Detect which cell encompasses the target text, then output its (x, y) center coordinate. 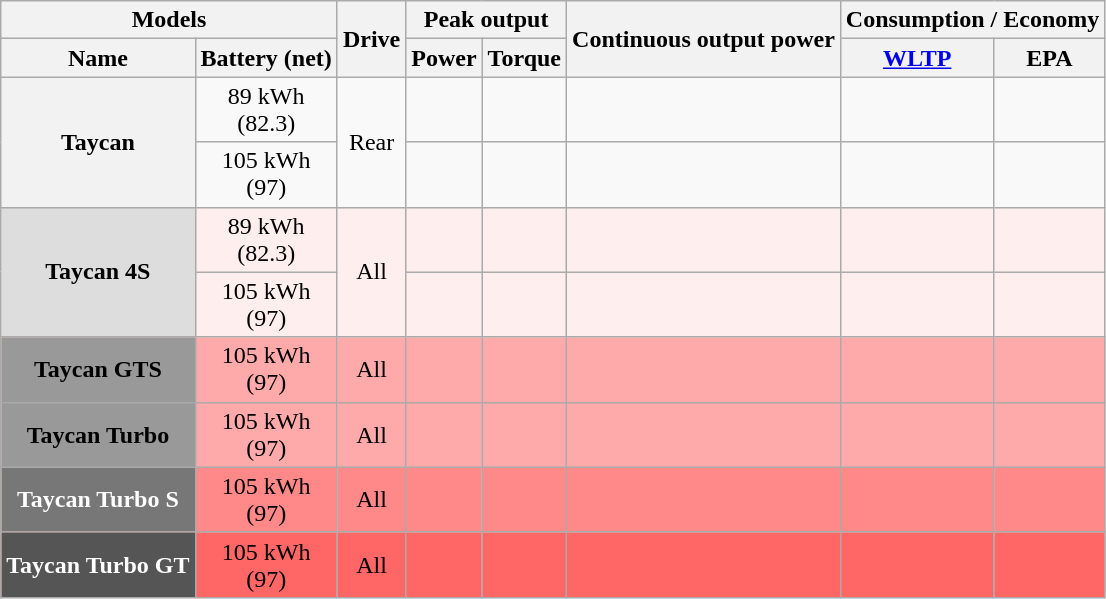
Peak output (486, 20)
Taycan (98, 142)
EPA (1050, 58)
Name (98, 58)
Taycan Turbo (98, 434)
Taycan GTS (98, 370)
Battery (net) (266, 58)
WLTP (917, 58)
Consumption / Economy (972, 20)
Torque (524, 58)
Models (170, 20)
Taycan 4S (98, 272)
Power (444, 58)
Taycan Turbo GT (98, 564)
Drive (371, 39)
Rear (371, 142)
Continuous output power (704, 39)
Taycan Turbo S (98, 500)
